Pinpoint the cell where the given text exists, returning its (X, Y) midpoint coordinate. 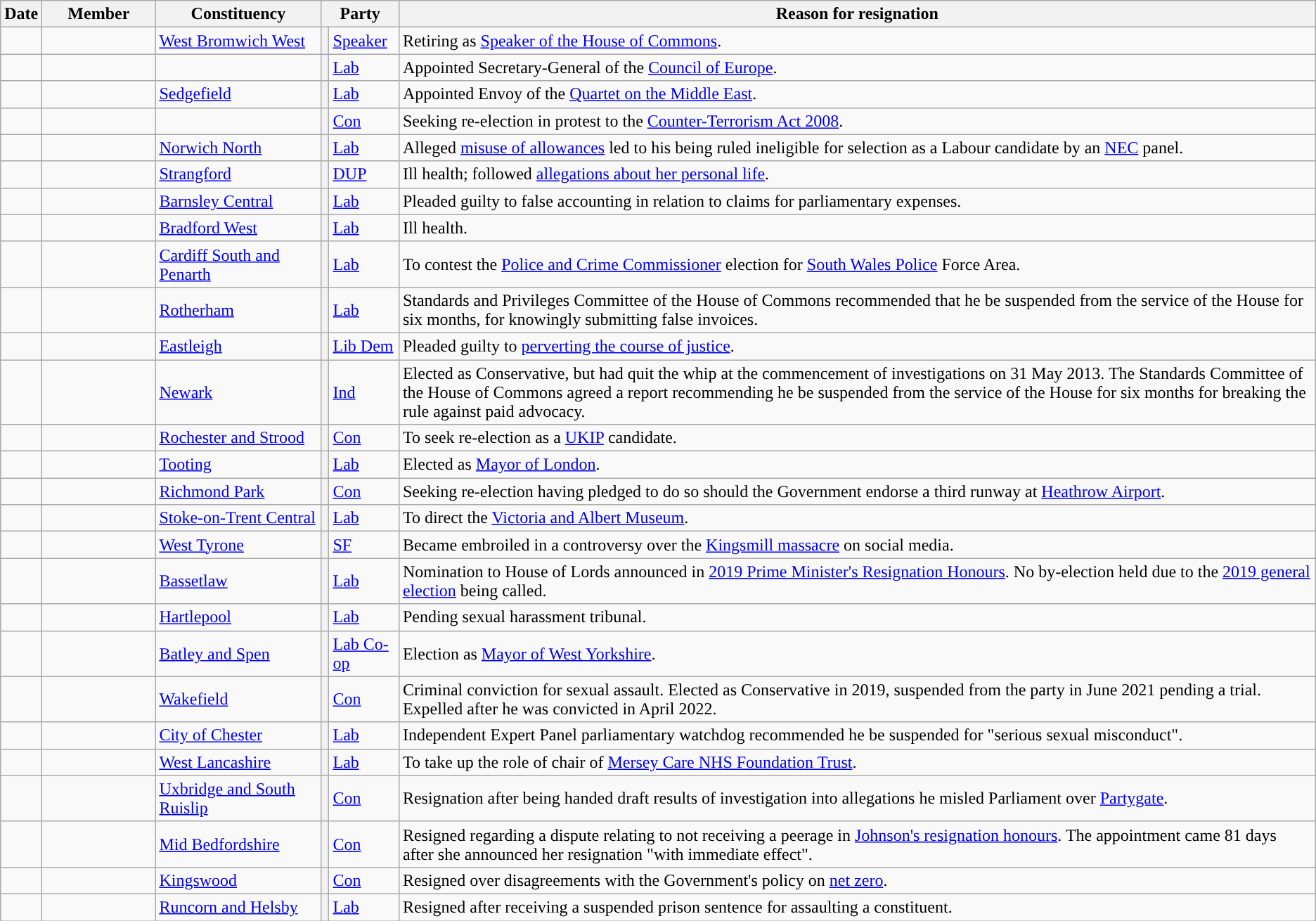
Barnsley Central (238, 201)
Runcorn and Helsby (238, 907)
Seeking re-election having pledged to do so should the Government endorse a third runway at Heathrow Airport. (857, 491)
Elected as Mayor of London. (857, 465)
Constituency (238, 14)
Member (98, 14)
DUP (364, 174)
Pleaded guilty to perverting the course of justice. (857, 346)
Hartlepool (238, 617)
To seek re-election as a UKIP candidate. (857, 438)
Party (360, 14)
Eastleigh (238, 346)
Date (21, 14)
Kingswood (238, 880)
Election as Mayor of West Yorkshire. (857, 654)
West Lancashire (238, 762)
Speaker (364, 41)
Batley and Spen (238, 654)
West Bromwich West (238, 41)
Newark (238, 392)
Richmond Park (238, 491)
Wakefield (238, 699)
Resignation after being handed draft results of investigation into allegations he misled Parliament over Partygate. (857, 799)
Seeking re-election in protest to the Counter-Terrorism Act 2008. (857, 121)
Strangford (238, 174)
Uxbridge and South Ruislip (238, 799)
Bassetlaw (238, 581)
To contest the Police and Crime Commissioner election for South Wales Police Force Area. (857, 264)
Sedgefield (238, 94)
Retiring as Speaker of the House of Commons. (857, 41)
Tooting (238, 465)
Cardiff South and Penarth (238, 264)
Mid Bedfordshire (238, 844)
Resigned over disagreements with the Government's policy on net zero. (857, 880)
Lib Dem (364, 346)
Ill health. (857, 228)
Rotherham (238, 309)
Ind (364, 392)
Reason for resignation (857, 14)
Bradford West (238, 228)
To take up the role of chair of Mersey Care NHS Foundation Trust. (857, 762)
Rochester and Strood (238, 438)
Appointed Envoy of the Quartet on the Middle East. (857, 94)
Became embroiled in a controversy over the Kingsmill massacre on social media. (857, 545)
West Tyrone (238, 545)
Norwich North (238, 148)
SF (364, 545)
To direct the Victoria and Albert Museum. (857, 518)
Lab Co-op (364, 654)
Stoke-on-Trent Central (238, 518)
Pleaded guilty to false accounting in relation to claims for parliamentary expenses. (857, 201)
Pending sexual harassment tribunal. (857, 617)
Ill health; followed allegations about her personal life. (857, 174)
Independent Expert Panel parliamentary watchdog recommended he be suspended for "serious sexual misconduct". (857, 735)
City of Chester (238, 735)
Appointed Secretary-General of the Council of Europe. (857, 67)
Alleged misuse of allowances led to his being ruled ineligible for selection as a Labour candidate by an NEC panel. (857, 148)
Resigned after receiving a suspended prison sentence for assaulting a constituent. (857, 907)
